Locate the cell with the specified text and output its (x, y) center coordinate. 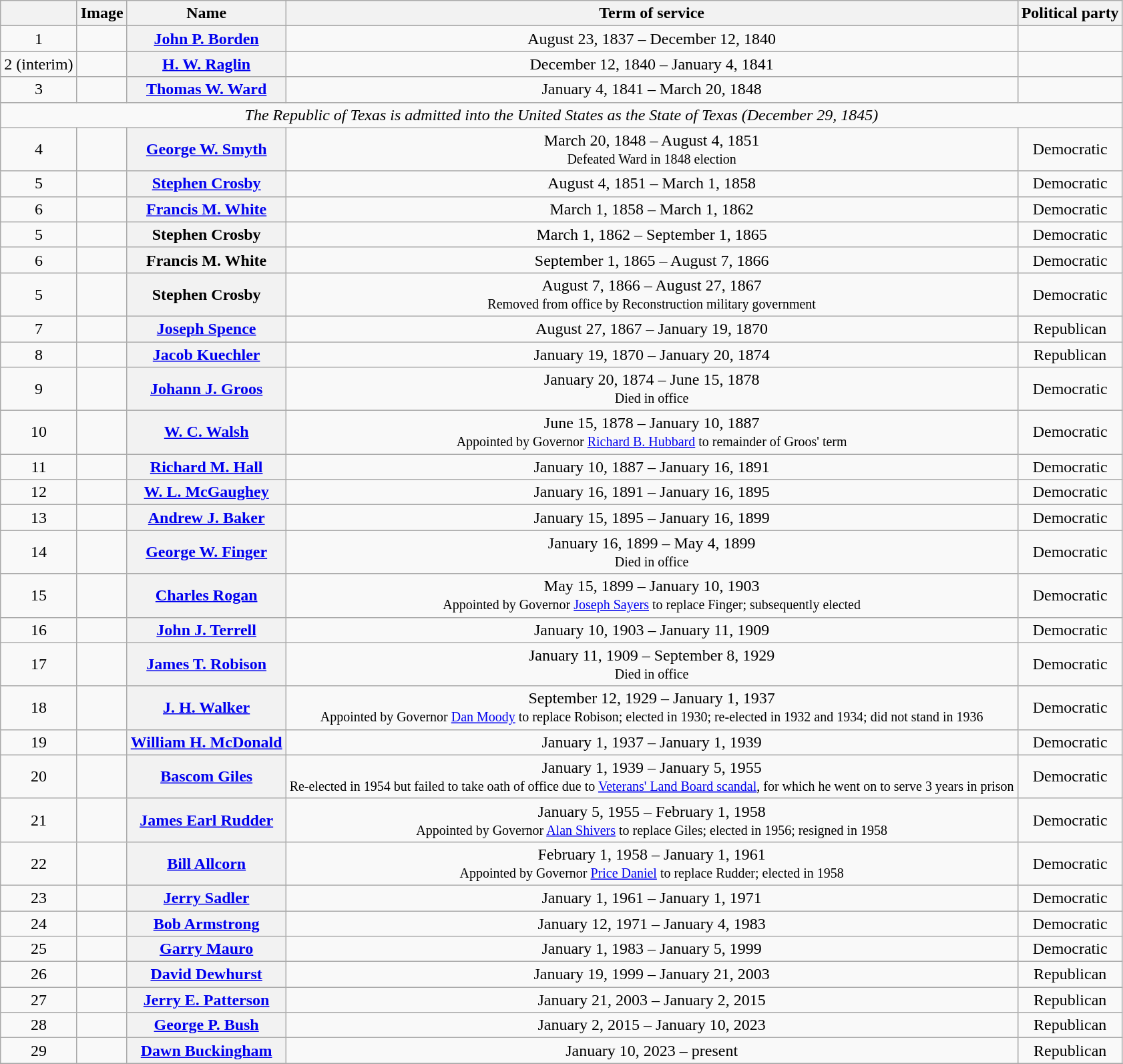
Term of service (652, 13)
September 1, 1865 – August 7, 1866 (652, 260)
January 1, 1983 – January 5, 1999 (652, 949)
Jerry Sadler (206, 898)
Image (101, 13)
The Republic of Texas is admitted into the United States as the State of Texas (December 29, 1845) (561, 115)
August 4, 1851 – March 1, 1858 (652, 184)
January 15, 1895 – January 16, 1899 (652, 518)
John J. Terrell (206, 630)
George W. Smyth (206, 150)
August 7, 1866 – August 27, 1867Removed from office by Reconstruction military government (652, 294)
January 21, 2003 – January 2, 2015 (652, 1000)
March 1, 1862 – September 1, 1865 (652, 234)
11 (39, 467)
Bascom Giles (206, 776)
March 20, 1848 – August 4, 1851Defeated Ward in 1848 election (652, 150)
Richard M. Hall (206, 467)
14 (39, 552)
Andrew J. Baker (206, 518)
March 1, 1858 – March 1, 1862 (652, 209)
1 (39, 39)
Political party (1070, 13)
August 23, 1837 – December 12, 1840 (652, 39)
Joseph Spence (206, 329)
August 27, 1867 – January 19, 1870 (652, 329)
12 (39, 492)
William H. McDonald (206, 742)
Garry Mauro (206, 949)
21 (39, 820)
January 11, 1909 – September 8, 1929Died in office (652, 664)
24 (39, 924)
3 (39, 90)
January 5, 1955 – February 1, 1958Appointed by Governor Alan Shivers to replace Giles; elected in 1956; resigned in 1958 (652, 820)
January 16, 1899 – May 4, 1899Died in office (652, 552)
28 (39, 1025)
8 (39, 355)
James Earl Rudder (206, 820)
January 20, 1874 – June 15, 1878Died in office (652, 389)
Jerry E. Patterson (206, 1000)
13 (39, 518)
Thomas W. Ward (206, 90)
Bill Allcorn (206, 863)
January 12, 1971 – January 4, 1983 (652, 924)
W. C. Walsh (206, 433)
David Dewhurst (206, 974)
J. H. Walker (206, 708)
W. L. McGaughey (206, 492)
May 15, 1899 – January 10, 1903Appointed by Governor Joseph Sayers to replace Finger; subsequently elected (652, 596)
16 (39, 630)
17 (39, 664)
James T. Robison (206, 664)
Name (206, 13)
January 4, 1841 – March 20, 1848 (652, 90)
7 (39, 329)
26 (39, 974)
Bob Armstrong (206, 924)
Johann J. Groos (206, 389)
January 2, 2015 – January 10, 2023 (652, 1025)
H. W. Raglin (206, 64)
January 10, 1903 – January 11, 1909 (652, 630)
John P. Borden (206, 39)
25 (39, 949)
19 (39, 742)
January 1, 1961 – January 1, 1971 (652, 898)
Charles Rogan (206, 596)
George W. Finger (206, 552)
December 12, 1840 – January 4, 1841 (652, 64)
20 (39, 776)
January 10, 2023 – present (652, 1051)
15 (39, 596)
January 19, 1999 – January 21, 2003 (652, 974)
January 1, 1937 – January 1, 1939 (652, 742)
Jacob Kuechler (206, 355)
February 1, 1958 – January 1, 1961Appointed by Governor Price Daniel to replace Rudder; elected in 1958 (652, 863)
January 19, 1870 – January 20, 1874 (652, 355)
January 10, 1887 – January 16, 1891 (652, 467)
22 (39, 863)
Dawn Buckingham (206, 1051)
18 (39, 708)
23 (39, 898)
George P. Bush (206, 1025)
4 (39, 150)
January 16, 1891 – January 16, 1895 (652, 492)
2 (interim) (39, 64)
29 (39, 1051)
June 15, 1878 – January 10, 1887Appointed by Governor Richard B. Hubbard to remainder of Groos' term (652, 433)
27 (39, 1000)
9 (39, 389)
10 (39, 433)
